Provide the (X, Y) coordinate of the cell's center where the given text is located.  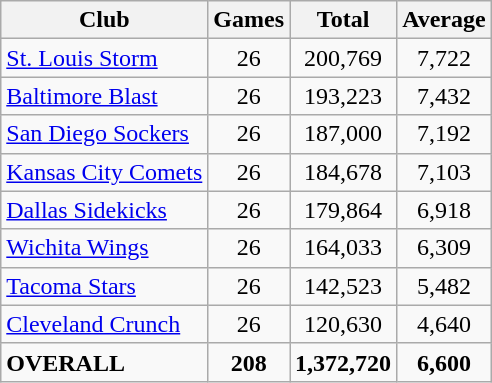
6,309 (444, 248)
Club (104, 20)
142,523 (344, 286)
164,033 (344, 248)
5,482 (444, 286)
San Diego Sockers (104, 134)
Total (344, 20)
208 (249, 362)
193,223 (344, 96)
1,372,720 (344, 362)
Tacoma Stars (104, 286)
179,864 (344, 210)
184,678 (344, 172)
6,918 (444, 210)
200,769 (344, 58)
7,432 (444, 96)
Cleveland Crunch (104, 324)
Dallas Sidekicks (104, 210)
Baltimore Blast (104, 96)
120,630 (344, 324)
6,600 (444, 362)
Average (444, 20)
Games (249, 20)
St. Louis Storm (104, 58)
7,722 (444, 58)
4,640 (444, 324)
OVERALL (104, 362)
7,103 (444, 172)
7,192 (444, 134)
Wichita Wings (104, 248)
187,000 (344, 134)
Kansas City Comets (104, 172)
